For the text-containing cell, return its midpoint in [x, y] coordinate format. 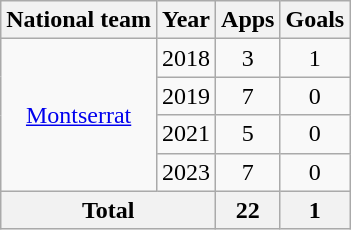
2019 [186, 96]
Total [108, 210]
22 [248, 210]
Apps [248, 20]
Goals [315, 20]
Year [186, 20]
3 [248, 58]
2018 [186, 58]
Montserrat [79, 115]
National team [79, 20]
5 [248, 134]
2021 [186, 134]
2023 [186, 172]
